Pinpoint the cell where the given text exists, returning its (x, y) midpoint coordinate. 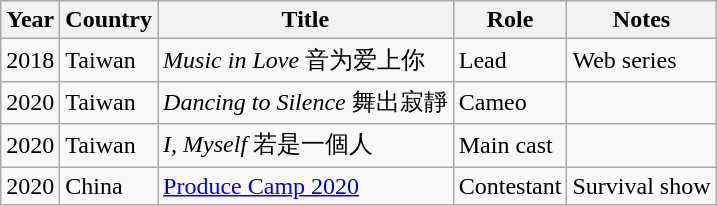
2018 (30, 60)
Lead (510, 60)
Produce Camp 2020 (306, 185)
Web series (642, 60)
Cameo (510, 102)
Year (30, 20)
Notes (642, 20)
Role (510, 20)
I, Myself 若是一個人 (306, 146)
Contestant (510, 185)
Country (109, 20)
China (109, 185)
Title (306, 20)
Survival show (642, 185)
Dancing to Silence 舞出寂靜 (306, 102)
Main cast (510, 146)
Music in Love 音为爱上你 (306, 60)
